Locate the cell with the specified text and output its (x, y) center coordinate. 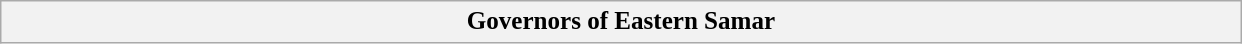
Governors of Eastern Samar (621, 22)
